Identify which cell holds the provided text, then report its [x, y] central coordinate. 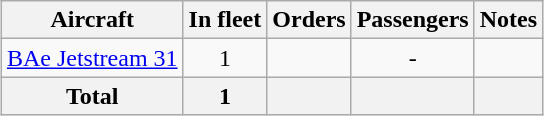
- [412, 58]
In fleet [225, 20]
Notes [508, 20]
Total [92, 96]
Aircraft [92, 20]
BAe Jetstream 31 [92, 58]
Orders [309, 20]
Passengers [412, 20]
